Pinpoint the cell where the given text exists, returning its [X, Y] midpoint coordinate. 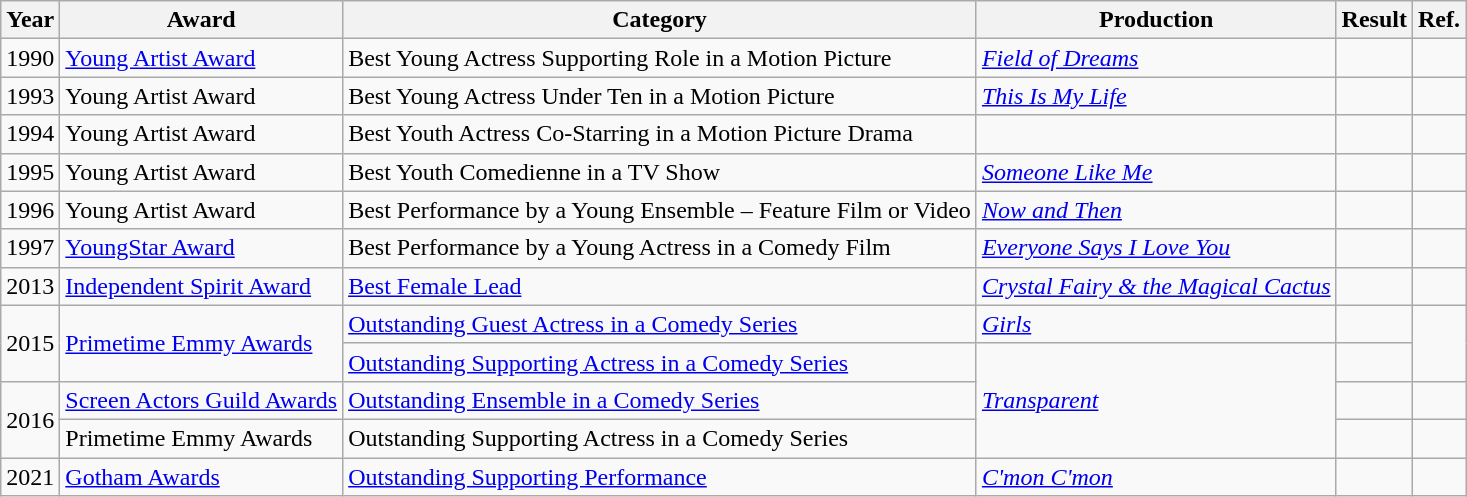
Best Performance by a Young Ensemble – Feature Film or Video [660, 210]
1996 [30, 210]
C'mon C'mon [1156, 477]
Best Female Lead [660, 286]
Outstanding Supporting Performance [660, 477]
Best Young Actress Under Ten in a Motion Picture [660, 96]
This Is My Life [1156, 96]
2013 [30, 286]
Everyone Says I Love You [1156, 248]
Screen Actors Guild Awards [202, 400]
Award [202, 20]
Crystal Fairy & the Magical Cactus [1156, 286]
1993 [30, 96]
1994 [30, 134]
Year [30, 20]
YoungStar Award [202, 248]
Best Youth Actress Co-Starring in a Motion Picture Drama [660, 134]
1997 [30, 248]
2021 [30, 477]
Category [660, 20]
Best Young Actress Supporting Role in a Motion Picture [660, 58]
Ref. [1438, 20]
Girls [1156, 324]
Someone Like Me [1156, 172]
Gotham Awards [202, 477]
Best Performance by a Young Actress in a Comedy Film [660, 248]
Transparent [1156, 400]
1990 [30, 58]
Result [1374, 20]
2016 [30, 419]
Outstanding Guest Actress in a Comedy Series [660, 324]
Now and Then [1156, 210]
Production [1156, 20]
Field of Dreams [1156, 58]
Outstanding Ensemble in a Comedy Series [660, 400]
1995 [30, 172]
2015 [30, 343]
Independent Spirit Award [202, 286]
Best Youth Comedienne in a TV Show [660, 172]
